Locate the cell with the specified text and output its (X, Y) center coordinate. 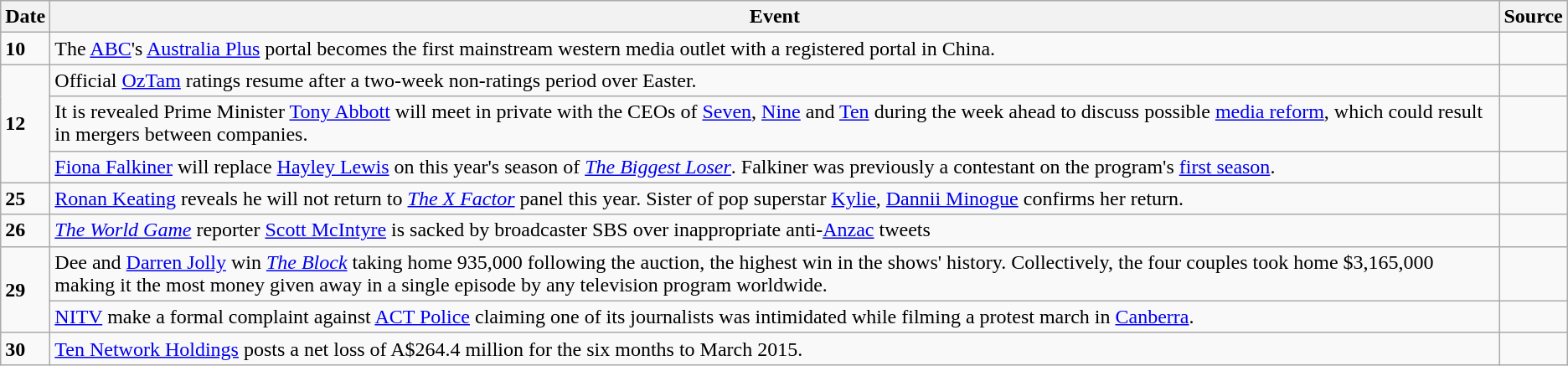
12 (25, 124)
Ronan Keating reveals he will not return to The X Factor panel this year. Sister of pop superstar Kylie, Dannii Minogue confirms her return. (775, 198)
30 (25, 348)
Source (1533, 17)
26 (25, 230)
NITV make a formal complaint against ACT Police claiming one of its journalists was intimidated while filming a protest march in Canberra. (775, 317)
Date (25, 17)
The World Game reporter Scott McIntyre is sacked by broadcaster SBS over inappropriate anti-Anzac tweets (775, 230)
25 (25, 198)
Event (775, 17)
The ABC's Australia Plus portal becomes the first mainstream western media outlet with a registered portal in China. (775, 49)
Official OzTam ratings resume after a two-week non-ratings period over Easter. (775, 80)
29 (25, 290)
Ten Network Holdings posts a net loss of A$264.4 million for the six months to March 2015. (775, 348)
10 (25, 49)
